Detect which cell encompasses the target text, then output its [X, Y] center coordinate. 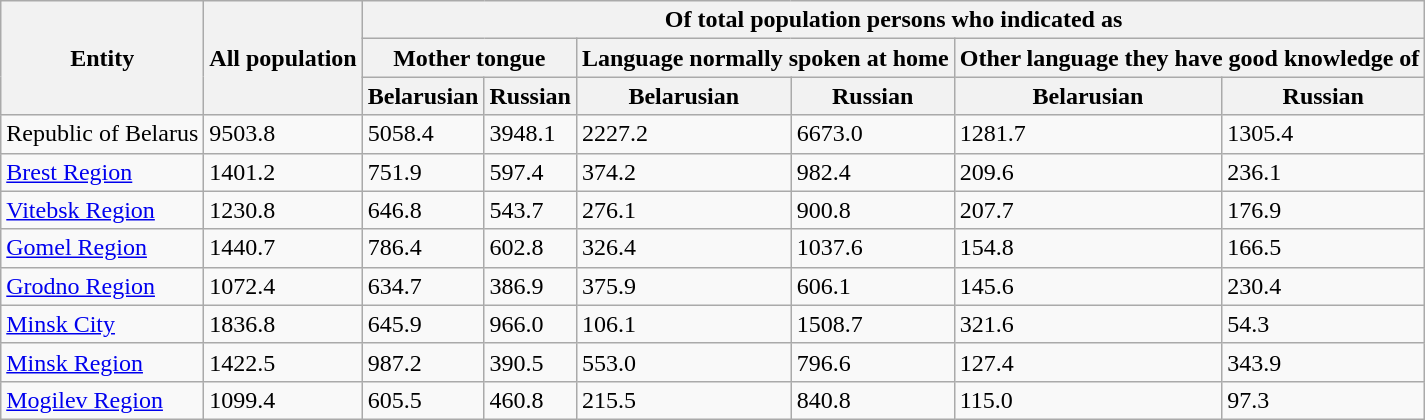
Language normally spoken at home [765, 58]
Grodno Region [102, 286]
343.9 [1324, 362]
Mother tongue [469, 58]
1037.6 [872, 248]
645.9 [423, 324]
154.8 [1088, 248]
751.9 [423, 172]
Republic of Belarus [102, 134]
127.4 [1088, 362]
386.9 [530, 286]
Of total population persons who indicated as [894, 20]
375.9 [684, 286]
106.1 [684, 324]
634.7 [423, 286]
276.1 [684, 210]
145.6 [1088, 286]
166.5 [1324, 248]
1401.2 [283, 172]
543.7 [530, 210]
602.8 [530, 248]
1440.7 [283, 248]
Other language they have good knowledge of [1190, 58]
1836.8 [283, 324]
605.5 [423, 400]
Vitebsk Region [102, 210]
840.8 [872, 400]
215.5 [684, 400]
1072.4 [283, 286]
54.3 [1324, 324]
209.6 [1088, 172]
796.6 [872, 362]
597.4 [530, 172]
236.1 [1324, 172]
6673.0 [872, 134]
1281.7 [1088, 134]
97.3 [1324, 400]
All population [283, 58]
326.4 [684, 248]
390.5 [530, 362]
Mogilev Region [102, 400]
Minsk Region [102, 362]
1422.5 [283, 362]
900.8 [872, 210]
982.4 [872, 172]
9503.8 [283, 134]
553.0 [684, 362]
Gomel Region [102, 248]
1305.4 [1324, 134]
1508.7 [872, 324]
Brest Region [102, 172]
Minsk City [102, 324]
987.2 [423, 362]
230.4 [1324, 286]
Entity [102, 58]
115.0 [1088, 400]
460.8 [530, 400]
2227.2 [684, 134]
646.8 [423, 210]
3948.1 [530, 134]
1099.4 [283, 400]
374.2 [684, 172]
966.0 [530, 324]
606.1 [872, 286]
207.7 [1088, 210]
1230.8 [283, 210]
321.6 [1088, 324]
786.4 [423, 248]
176.9 [1324, 210]
5058.4 [423, 134]
